Determine the (X, Y) coordinate at the center of the cell enclosing the given text.  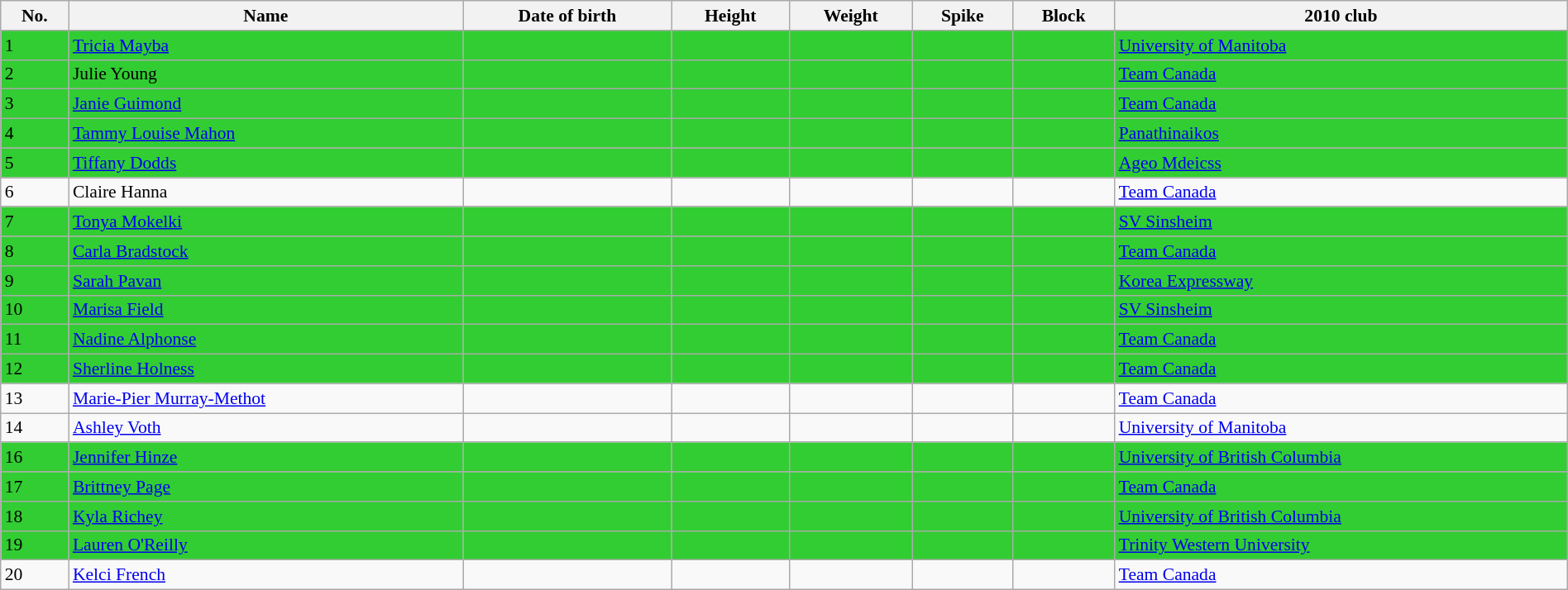
Tammy Louise Mahon (266, 134)
17 (35, 487)
Tiffany Dodds (266, 163)
Claire Hanna (266, 193)
Lauren O'Reilly (266, 545)
Jennifer Hinze (266, 458)
Marie-Pier Murray-Methot (266, 398)
Sherline Holness (266, 369)
Sarah Pavan (266, 281)
Nadine Alphonse (266, 340)
Tonya Mokelki (266, 222)
Block (1064, 16)
Tricia Mayba (266, 45)
Korea Expressway (1341, 281)
Panathinaikos (1341, 134)
5 (35, 163)
10 (35, 310)
Brittney Page (266, 487)
6 (35, 193)
19 (35, 545)
Carla Bradstock (266, 251)
18 (35, 516)
7 (35, 222)
4 (35, 134)
Weight (850, 16)
3 (35, 104)
20 (35, 575)
Janie Guimond (266, 104)
Kelci French (266, 575)
Marisa Field (266, 310)
Date of birth (567, 16)
Height (730, 16)
2010 club (1341, 16)
Spike (963, 16)
14 (35, 428)
8 (35, 251)
Kyla Richey (266, 516)
1 (35, 45)
Trinity Western University (1341, 545)
Julie Young (266, 74)
16 (35, 458)
Ageo Mdeicss (1341, 163)
13 (35, 398)
2 (35, 74)
11 (35, 340)
12 (35, 369)
Ashley Voth (266, 428)
9 (35, 281)
No. (35, 16)
Name (266, 16)
